Capture the cell that displays the provided text and extract its [x, y] central coordinate. 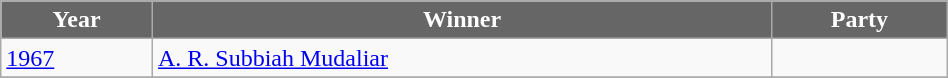
Winner [462, 20]
Year [77, 20]
1967 [77, 58]
Party [860, 20]
A. R. Subbiah Mudaliar [462, 58]
